Extract the (x, y) coordinate from the center of the cell holding the provided text.  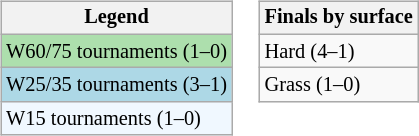
W25/35 tournaments (3–1) (116, 85)
W15 tournaments (1–0) (116, 119)
W60/75 tournaments (1–0) (116, 51)
Grass (1–0) (339, 85)
Finals by surface (339, 18)
Hard (4–1) (339, 51)
Legend (116, 18)
